Scan for the cell matching the given text and deliver its (X, Y) coordinate at center. 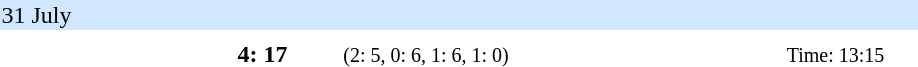
31 July (459, 15)
